Detect which cell encompasses the target text, then output its [X, Y] center coordinate. 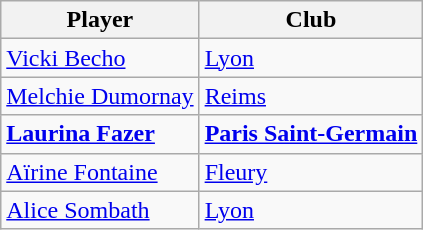
Club [311, 20]
Melchie Dumornay [100, 96]
Paris Saint-Germain [311, 134]
Reims [311, 96]
Alice Sombath [100, 210]
Player [100, 20]
Laurina Fazer [100, 134]
Fleury [311, 172]
Aïrine Fontaine [100, 172]
Vicki Becho [100, 58]
